Output the (x, y) coordinate of the center of the cell containing the given text.  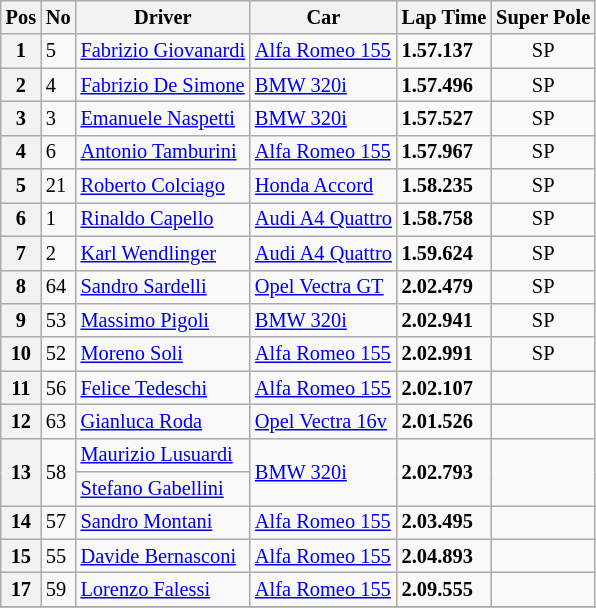
12 (21, 421)
2.02.793 (444, 472)
Driver (163, 17)
64 (58, 287)
Super Pole (543, 17)
2.02.941 (444, 320)
1.57.496 (444, 85)
Felice Tedeschi (163, 388)
Rinaldo Capello (163, 219)
1.57.137 (444, 51)
56 (58, 388)
11 (21, 388)
2.02.107 (444, 388)
Karl Wendlinger (163, 253)
1.58.235 (444, 186)
Roberto Colciago (163, 186)
Lorenzo Falessi (163, 589)
Maurizio Lusuardi (163, 455)
1.59.624 (444, 253)
52 (58, 354)
57 (58, 522)
58 (58, 472)
1.58.758 (444, 219)
8 (21, 287)
59 (58, 589)
Fabrizio Giovanardi (163, 51)
2.09.555 (444, 589)
Sandro Montani (163, 522)
9 (21, 320)
Lap Time (444, 17)
Sandro Sardelli (163, 287)
Emanuele Naspetti (163, 118)
10 (21, 354)
2.02.479 (444, 287)
21 (58, 186)
7 (21, 253)
Car (324, 17)
Honda Accord (324, 186)
13 (21, 472)
15 (21, 556)
Opel Vectra GT (324, 287)
Fabrizio De Simone (163, 85)
53 (58, 320)
Davide Bernasconi (163, 556)
Pos (21, 17)
Moreno Soli (163, 354)
Massimo Pigoli (163, 320)
Opel Vectra 16v (324, 421)
No (58, 17)
2.02.991 (444, 354)
Gianluca Roda (163, 421)
2.04.893 (444, 556)
1.57.967 (444, 152)
63 (58, 421)
14 (21, 522)
55 (58, 556)
17 (21, 589)
1.57.527 (444, 118)
2.03.495 (444, 522)
Antonio Tamburini (163, 152)
Stefano Gabellini (163, 489)
2.01.526 (444, 421)
